Pinpoint the cell where the given text exists, returning its [X, Y] midpoint coordinate. 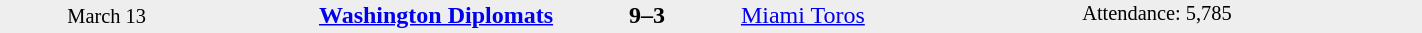
March 13 [106, 16]
9–3 [648, 15]
Attendance: 5,785 [1252, 16]
Washington Diplomats [384, 15]
Miami Toros [910, 15]
